Detect which cell encompasses the target text, then output its (X, Y) center coordinate. 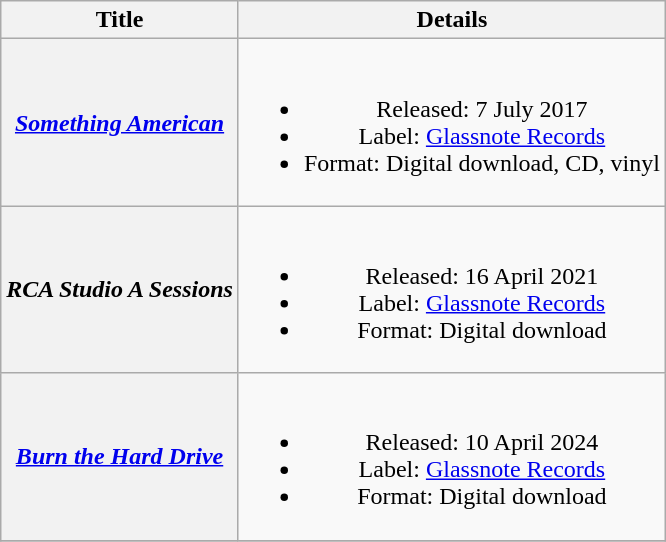
RCA Studio A Sessions (120, 290)
Released: 7 July 2017Label: Glassnote RecordsFormat: Digital download, CD, vinyl (452, 122)
Released: 16 April 2021Label: Glassnote RecordsFormat: Digital download (452, 290)
Title (120, 20)
Released: 10 April 2024Label: Glassnote RecordsFormat: Digital download (452, 456)
Something American (120, 122)
Burn the Hard Drive (120, 456)
Details (452, 20)
